Extract the (X, Y) coordinate from the center of the cell holding the provided text.  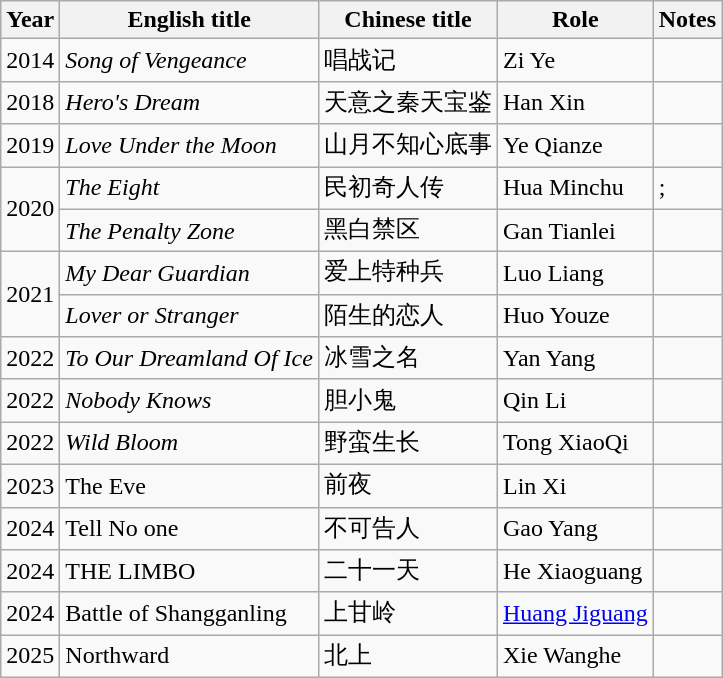
Yan Yang (575, 358)
To Our Dreamland Of Ice (190, 358)
黑白禁区 (408, 230)
The Penalty Zone (190, 230)
爱上特种兵 (408, 274)
野蛮生长 (408, 444)
民初奇人传 (408, 188)
唱战记 (408, 60)
Qin Li (575, 400)
Zi Ye (575, 60)
不可告人 (408, 528)
2014 (30, 60)
2023 (30, 486)
The Eve (190, 486)
Luo Liang (575, 274)
陌生的恋人 (408, 316)
Nobody Knows (190, 400)
山月不知心底事 (408, 146)
Wild Bloom (190, 444)
2021 (30, 294)
2020 (30, 208)
Lin Xi (575, 486)
2025 (30, 656)
2019 (30, 146)
Xie Wanghe (575, 656)
Chinese title (408, 20)
Gao Yang (575, 528)
Tong XiaoQi (575, 444)
2018 (30, 102)
Hua Minchu (575, 188)
My Dear Guardian (190, 274)
Year (30, 20)
Love Under the Moon (190, 146)
Huang Jiguang (575, 614)
北上 (408, 656)
The Eight (190, 188)
Tell No one (190, 528)
Role (575, 20)
English title (190, 20)
Battle of Shangganling (190, 614)
胆小鬼 (408, 400)
Ye Qianze (575, 146)
Northward (190, 656)
Song of Vengeance (190, 60)
He Xiaoguang (575, 572)
Huo Youze (575, 316)
二十一天 (408, 572)
; (687, 188)
Notes (687, 20)
天意之秦天宝鉴 (408, 102)
Gan Tianlei (575, 230)
THE LIMBO (190, 572)
Hero's Dream (190, 102)
前夜 (408, 486)
上甘岭 (408, 614)
冰雪之名 (408, 358)
Lover or Stranger (190, 316)
Han Xin (575, 102)
